For the text-containing cell, return its midpoint in (x, y) coordinate format. 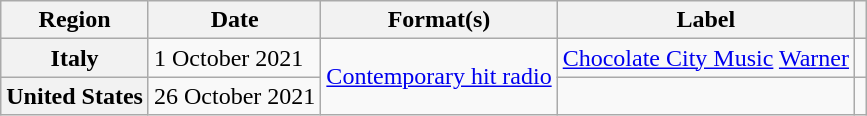
Contemporary hit radio (439, 77)
1 October 2021 (234, 58)
26 October 2021 (234, 96)
United States (75, 96)
Format(s) (439, 20)
Chocolate City Music Warner (706, 58)
Label (706, 20)
Date (234, 20)
Italy (75, 58)
Region (75, 20)
